Return the [x, y] coordinate for the center point of the cell that contains the specified text.  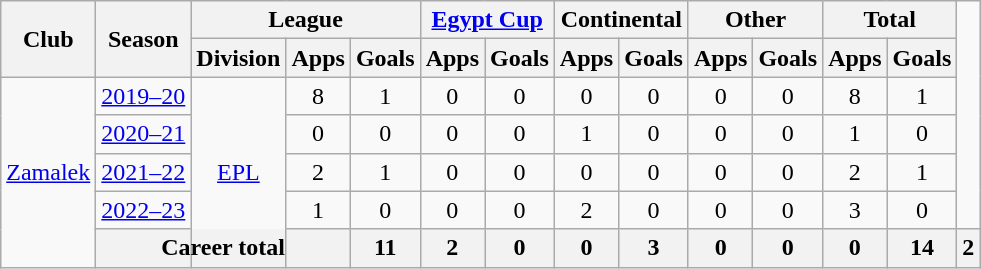
2020–21 [144, 134]
Career total [224, 248]
EPL [238, 172]
Total [890, 20]
Club [48, 39]
2019–20 [144, 96]
11 [385, 248]
Division [238, 58]
Zamalek [48, 172]
2021–22 [144, 172]
14 [922, 248]
League [306, 20]
Continental [621, 20]
Egypt Cup [487, 20]
Other [755, 20]
2022–23 [144, 210]
Season [144, 39]
